Identify which cell holds the provided text, then report its [x, y] central coordinate. 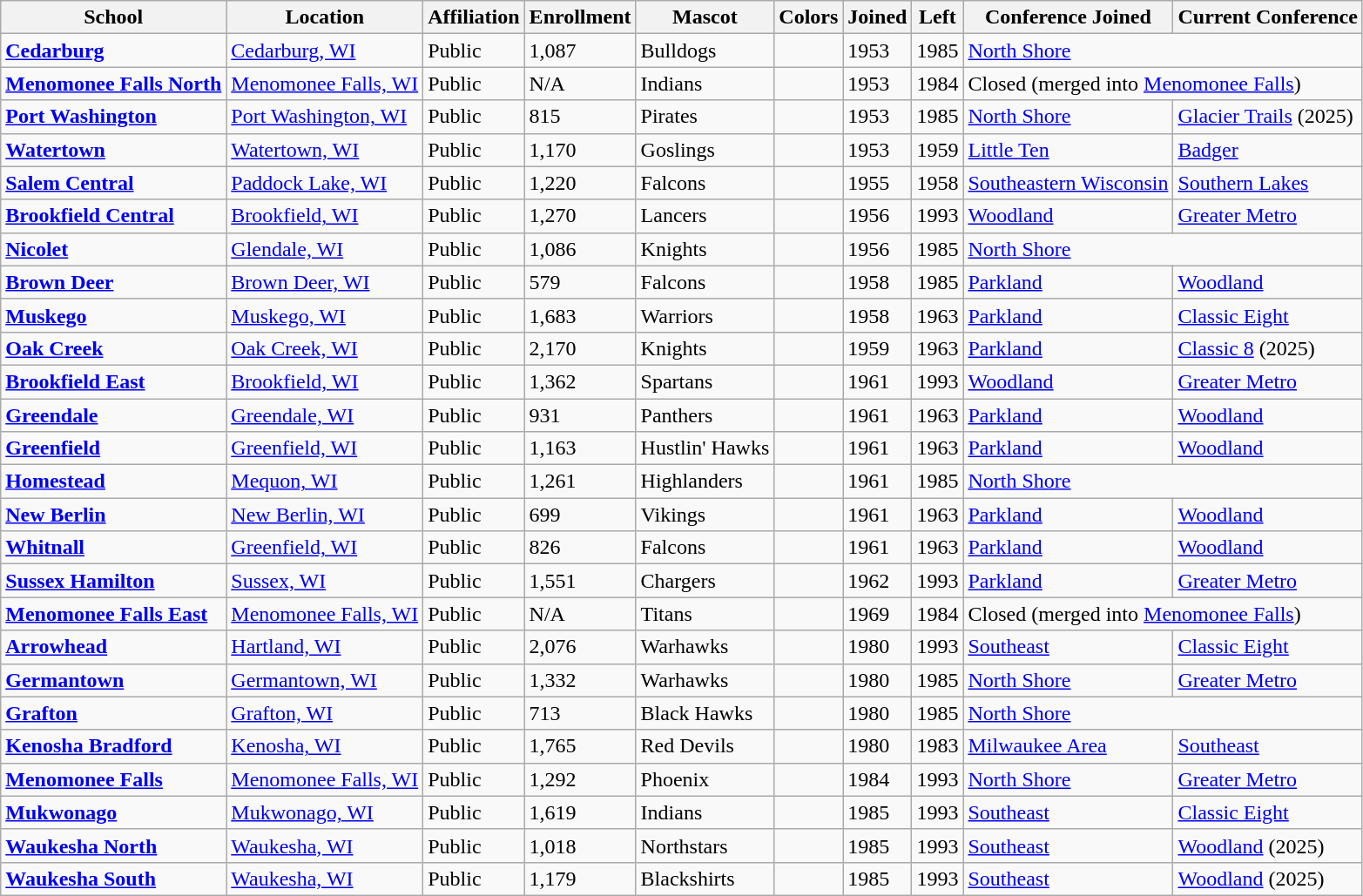
Left [937, 17]
713 [580, 713]
Sussex, WI [325, 581]
826 [580, 548]
1,087 [580, 51]
1983 [937, 746]
Watertown [113, 150]
Kenosha Bradford [113, 746]
1,292 [580, 779]
Panthers [705, 415]
Hartland, WI [325, 647]
Enrollment [580, 17]
Whitnall [113, 548]
1,018 [580, 845]
Phoenix [705, 779]
Mukwonago, WI [325, 812]
Port Washington, WI [325, 117]
Pirates [705, 117]
Badger [1268, 150]
1,170 [580, 150]
931 [580, 415]
Homestead [113, 482]
1,086 [580, 249]
Brown Deer [113, 282]
Muskego, WI [325, 315]
699 [580, 515]
Southeastern Wisconsin [1068, 183]
1955 [878, 183]
Menomonee Falls East [113, 614]
Grafton [113, 713]
Lancers [705, 216]
Spartans [705, 381]
Menomonee Falls [113, 779]
Location [325, 17]
Paddock Lake, WI [325, 183]
1,261 [580, 482]
Little Ten [1068, 150]
Oak Creek [113, 348]
2,170 [580, 348]
Hustlin' Hawks [705, 448]
1,765 [580, 746]
Brookfield Central [113, 216]
1,270 [580, 216]
Germantown, WI [325, 680]
Milwaukee Area [1068, 746]
579 [580, 282]
Port Washington [113, 117]
Southern Lakes [1268, 183]
Menomonee Falls North [113, 84]
Goslings [705, 150]
Mequon, WI [325, 482]
Titans [705, 614]
Bulldogs [705, 51]
1,683 [580, 315]
Mascot [705, 17]
Greendale [113, 415]
1,220 [580, 183]
Affiliation [474, 17]
Conference Joined [1068, 17]
Greendale, WI [325, 415]
Cedarburg, WI [325, 51]
Muskego [113, 315]
Glendale, WI [325, 249]
Colors [808, 17]
Black Hawks [705, 713]
Chargers [705, 581]
Warriors [705, 315]
Greenfield [113, 448]
School [113, 17]
Glacier Trails (2025) [1268, 117]
Mukwonago [113, 812]
1,179 [580, 879]
1969 [878, 614]
1,551 [580, 581]
New Berlin, WI [325, 515]
Oak Creek, WI [325, 348]
Sussex Hamilton [113, 581]
Arrowhead [113, 647]
Brookfield East [113, 381]
Grafton, WI [325, 713]
Highlanders [705, 482]
Watertown, WI [325, 150]
Kenosha, WI [325, 746]
Nicolet [113, 249]
1,163 [580, 448]
New Berlin [113, 515]
Waukesha South [113, 879]
1,619 [580, 812]
Northstars [705, 845]
Germantown [113, 680]
Red Devils [705, 746]
815 [580, 117]
Classic 8 (2025) [1268, 348]
Salem Central [113, 183]
Blackshirts [705, 879]
Cedarburg [113, 51]
Brown Deer, WI [325, 282]
Vikings [705, 515]
1962 [878, 581]
1,332 [580, 680]
2,076 [580, 647]
1,362 [580, 381]
Joined [878, 17]
Waukesha North [113, 845]
Current Conference [1268, 17]
